Identify which cell holds the provided text, then report its [x, y] central coordinate. 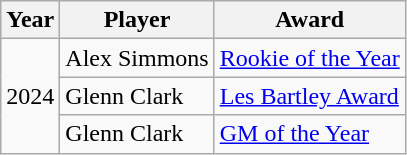
Year [30, 20]
Player [137, 20]
Les Bartley Award [310, 96]
Award [310, 20]
GM of the Year [310, 134]
2024 [30, 96]
Alex Simmons [137, 58]
Rookie of the Year [310, 58]
